Determine the [X, Y] coordinate at the center of the cell enclosing the given text.  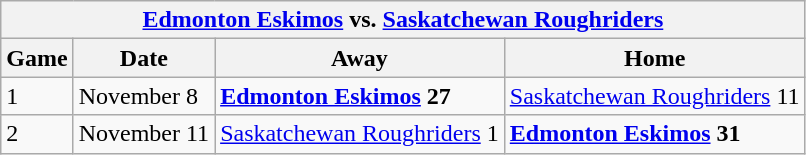
November 8 [144, 96]
Saskatchewan Roughriders 11 [654, 96]
Edmonton Eskimos vs. Saskatchewan Roughriders [403, 20]
Away [360, 58]
1 [37, 96]
November 11 [144, 134]
Home [654, 58]
2 [37, 134]
Saskatchewan Roughriders 1 [360, 134]
Edmonton Eskimos 27 [360, 96]
Game [37, 58]
Edmonton Eskimos 31 [654, 134]
Date [144, 58]
